For the text-containing cell, return its midpoint in (X, Y) coordinate format. 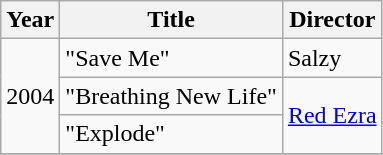
2004 (30, 96)
"Explode" (172, 134)
Title (172, 20)
Salzy (332, 58)
"Breathing New Life" (172, 96)
Director (332, 20)
Red Ezra (332, 115)
Year (30, 20)
"Save Me" (172, 58)
